Find where the given text appears and provide that cell's center as [X, Y] coordinate. 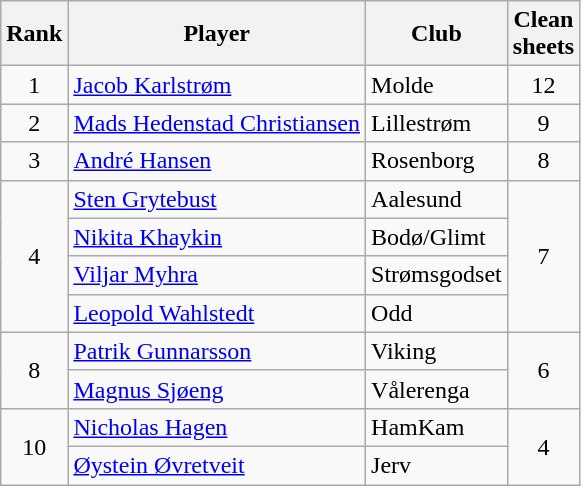
Strømsgodset [437, 275]
Nikita Khaykin [217, 237]
Club [437, 34]
HamKam [437, 427]
Aalesund [437, 199]
Rank [34, 34]
André Hansen [217, 161]
7 [543, 256]
Leopold Wahlstedt [217, 313]
6 [543, 370]
Mads Hedenstad Christiansen [217, 123]
Molde [437, 85]
Jacob Karlstrøm [217, 85]
10 [34, 446]
Player [217, 34]
1 [34, 85]
9 [543, 123]
Rosenborg [437, 161]
Vålerenga [437, 389]
Odd [437, 313]
Viljar Myhra [217, 275]
Øystein Øvretveit [217, 465]
2 [34, 123]
Jerv [437, 465]
Cleansheets [543, 34]
3 [34, 161]
Lillestrøm [437, 123]
Bodø/Glimt [437, 237]
Viking [437, 351]
Magnus Sjøeng [217, 389]
12 [543, 85]
Nicholas Hagen [217, 427]
Sten Grytebust [217, 199]
Patrik Gunnarsson [217, 351]
